Extract the [x, y] coordinate from the center of the cell holding the provided text.  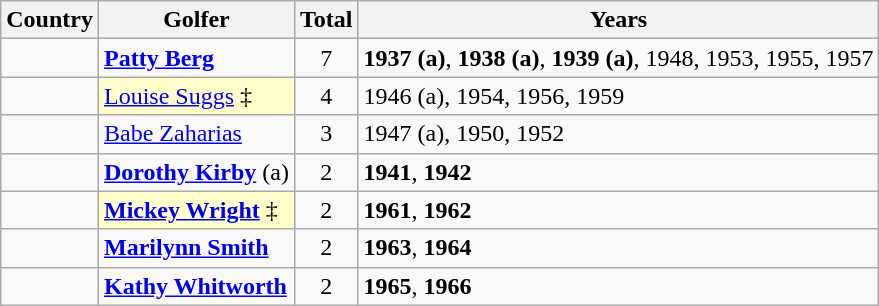
Dorothy Kirby (a) [196, 172]
1937 (a), 1938 (a), 1939 (a), 1948, 1953, 1955, 1957 [618, 58]
Patty Berg [196, 58]
7 [326, 58]
Years [618, 20]
Total [326, 20]
Marilynn Smith [196, 248]
3 [326, 134]
1946 (a), 1954, 1956, 1959 [618, 96]
Babe Zaharias [196, 134]
1963, 1964 [618, 248]
1941, 1942 [618, 172]
Louise Suggs ‡ [196, 96]
1965, 1966 [618, 286]
4 [326, 96]
Mickey Wright ‡ [196, 210]
Country [50, 20]
Kathy Whitworth [196, 286]
1947 (a), 1950, 1952 [618, 134]
1961, 1962 [618, 210]
Golfer [196, 20]
